Locate the cell with the specified text and output its (X, Y) center coordinate. 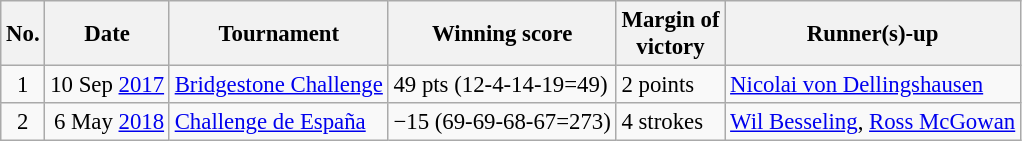
Nicolai von Dellingshausen (873, 85)
Date (107, 34)
Runner(s)-up (873, 34)
Tournament (278, 34)
No. (23, 34)
1 (23, 85)
4 strokes (670, 122)
Bridgestone Challenge (278, 85)
2 (23, 122)
−15 (69-69-68-67=273) (502, 122)
6 May 2018 (107, 122)
Challenge de España (278, 122)
Margin ofvictory (670, 34)
2 points (670, 85)
49 pts (12-4-14-19=49) (502, 85)
Wil Besseling, Ross McGowan (873, 122)
10 Sep 2017 (107, 85)
Winning score (502, 34)
